For the text-containing cell, return its midpoint in [x, y] coordinate format. 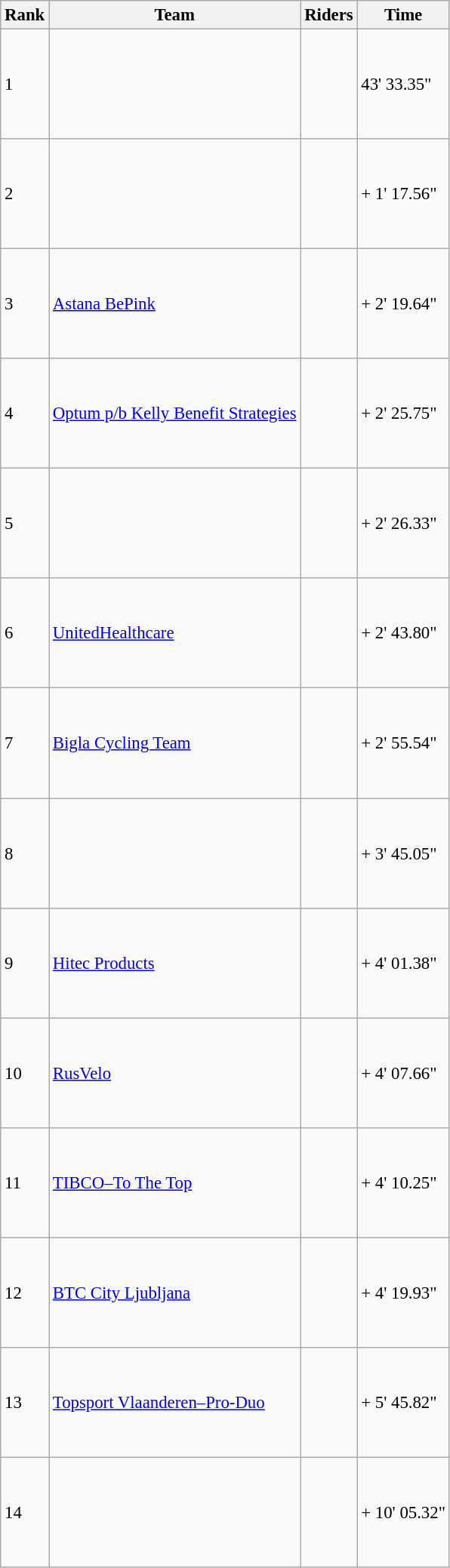
+ 4' 07.66" [403, 1073]
13 [25, 1403]
7 [25, 743]
6 [25, 633]
Team [175, 15]
+ 10' 05.32" [403, 1512]
+ 2' 25.75" [403, 414]
TIBCO–To The Top [175, 1182]
UnitedHealthcare [175, 633]
+ 4' 19.93" [403, 1293]
BTC City Ljubljana [175, 1293]
+ 2' 43.80" [403, 633]
2 [25, 194]
Astana BePink [175, 304]
Time [403, 15]
9 [25, 963]
Rank [25, 15]
11 [25, 1182]
Topsport Vlaanderen–Pro-Duo [175, 1403]
4 [25, 414]
3 [25, 304]
+ 2' 26.33" [403, 524]
Bigla Cycling Team [175, 743]
8 [25, 853]
RusVelo [175, 1073]
+ 3' 45.05" [403, 853]
+ 2' 55.54" [403, 743]
+ 4' 01.38" [403, 963]
+ 2' 19.64" [403, 304]
43' 33.35" [403, 85]
1 [25, 85]
12 [25, 1293]
+ 1' 17.56" [403, 194]
Riders [329, 15]
Optum p/b Kelly Benefit Strategies [175, 414]
+ 5' 45.82" [403, 1403]
14 [25, 1512]
10 [25, 1073]
+ 4' 10.25" [403, 1182]
5 [25, 524]
Hitec Products [175, 963]
